Find where the given text appears and provide that cell's center as (x, y) coordinate. 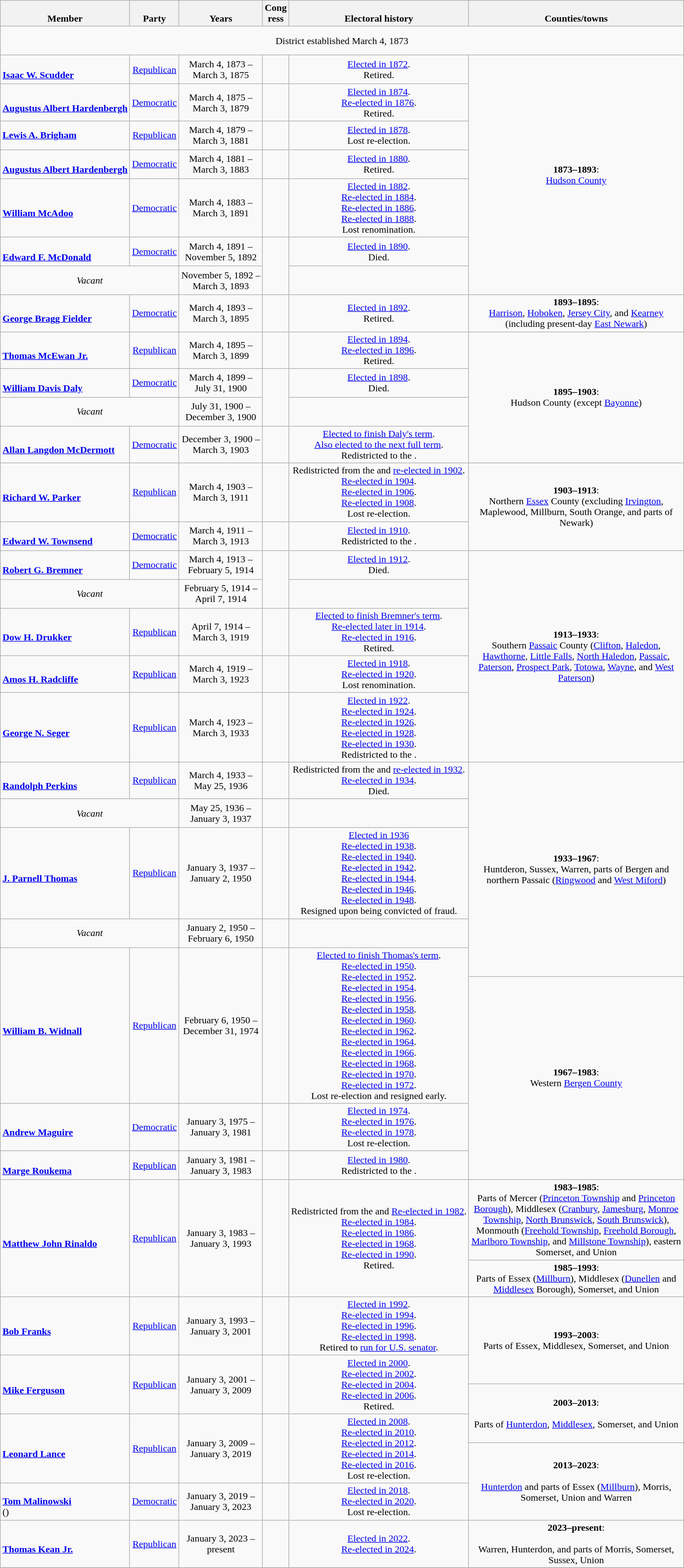
Member (65, 14)
July 31, 1900 –December 3, 1900 (221, 412)
March 4, 1881 –March 3, 1883 (221, 164)
January 3, 2019 –January 3, 2023 (221, 1502)
Years (221, 14)
District established March 4, 1873 (342, 41)
Robert G. Bremner (65, 565)
George Bragg Fielder (65, 313)
Thomas Kean Jr. (65, 1544)
Elected in 1894.Re-elected in 1896.Retired. (379, 350)
Tom Malinowski() (65, 1502)
1985–1993:Parts of Essex (Millburn), Middlesex (Dunellen and Middlesex Borough), Somerset, and Union (576, 1278)
February 6, 1950 –December 31, 1974 (221, 1025)
J. Parnell Thomas (65, 873)
Allan Langdon McDermott (65, 445)
January 3, 1937 –January 2, 1950 (221, 873)
Amos H. Radcliffe (65, 674)
March 4, 1899 –July 31, 1900 (221, 383)
February 5, 1914 –April 7, 1914 (221, 594)
Elected in 1878.Lost re-election. (379, 135)
January 3, 2001 –January 3, 2009 (221, 1385)
William B. Widnall (65, 1025)
1903–1913:Northern Essex County (excluding Irvington, Maplewood, Millburn, South Orange, and parts of Newark) (576, 507)
Elected to finish Daly's term.Also elected to the next full term.Redistricted to the . (379, 445)
2023–present:Warren, Hunterdon, and parts of Morris, Somerset, Sussex, Union (576, 1544)
November 5, 1892 –March 3, 1893 (221, 280)
1993–2003:Parts of Essex, Middlesex, Somerset, and Union (576, 1341)
Redistricted from the and re-elected in 1902.Re-elected in 1904.Re-elected in 1906.Re-elected in 1908.Lost re-election. (379, 492)
May 25, 1936 –January 3, 1937 (221, 813)
Edward W. Townsend (65, 536)
January 3, 1983 –January 3, 1993 (221, 1238)
Elected in 1992.Re-elected in 1994.Re-elected in 1996.Re-elected in 1998.Retired to run for U.S. senator. (379, 1326)
Elected in 1898.Died. (379, 383)
Elected in 1880.Retired. (379, 164)
Elected in 1974.Re-elected in 1976.Re-elected in 1978.Lost re-election. (379, 1127)
Elected in 1912.Died. (379, 565)
2013–2023:Hunterdon and parts of Essex (Millburn), Morris, Somerset, Union and Warren (576, 1481)
Elected to finish Bremner's term.Re-elected later in 1914.Re-elected in 1916.Retired. (379, 632)
Bob Franks (65, 1326)
January 3, 2009 –January 3, 2019 (221, 1448)
Elected in 2022.Re-elected in 2024. (379, 1544)
Party (155, 14)
Elected in 2008.Re-elected in 2010.Re-elected in 2012.Re-elected in 2014.Re-elected in 2016.Lost re-election. (379, 1448)
1873–1893:Hudson County (576, 175)
March 4, 1873 –March 3, 1875 (221, 70)
March 4, 1879 –March 3, 1881 (221, 135)
Elected in 1890.Died. (379, 252)
Andrew Maguire (65, 1127)
Elected in 2000.Re-elected in 2002.Re-elected in 2004.Re-elected in 2006.Retired. (379, 1385)
Redistricted from the and Re-elected in 1982.Re-elected in 1984.Re-elected in 1986.Re-elected in 1968.Re-elected in 1990.Retired. (379, 1238)
Dow H. Drukker (65, 632)
Elected in 2018.Re-elected in 2020. Lost re-election. (379, 1502)
Isaac W. Scudder (65, 70)
Matthew John Rinaldo (65, 1238)
Randolph Perkins (65, 780)
Elected in 1910.Redistricted to the . (379, 536)
Elected in 1882.Re-elected in 1884.Re-elected in 1886.Re-elected in 1888.Lost renomination. (379, 208)
December 3, 1900 –March 3, 1903 (221, 445)
March 4, 1893 –March 3, 1895 (221, 313)
Richard W. Parker (65, 492)
Leonard Lance (65, 1448)
April 7, 1914 –March 3, 1919 (221, 632)
March 4, 1875 –March 3, 1879 (221, 103)
2003–2013:Parts of Hunterdon, Middlesex, Somerset, and Union (576, 1413)
March 4, 1891 –November 5, 1892 (221, 252)
January 3, 1975 –January 3, 1981 (221, 1127)
March 4, 1913 –February 5, 1914 (221, 565)
Thomas McEwan Jr. (65, 350)
March 4, 1911 –March 3, 1913 (221, 536)
Elected in 1980.Redistricted to the . (379, 1165)
Edward F. McDonald (65, 252)
Elected in 1922.Re-elected in 1924.Re-elected in 1926.Re-elected in 1928.Re-elected in 1930.Redistricted to the . (379, 727)
March 4, 1903 –March 3, 1911 (221, 492)
William McAdoo (65, 208)
George N. Seger (65, 727)
March 4, 1923 –March 3, 1933 (221, 727)
March 4, 1883 –March 3, 1891 (221, 208)
Congress (276, 14)
Elected in 1892.Retired. (379, 313)
Marge Roukema (65, 1165)
1967–1983:Western Bergen County (576, 1078)
1895–1903:Hudson County (except Bayonne) (576, 397)
March 4, 1933 –May 25, 1936 (221, 780)
March 4, 1919 –March 3, 1923 (221, 674)
January 2, 1950 –February 6, 1950 (221, 933)
March 4, 1895 –March 3, 1899 (221, 350)
Lewis A. Brigham (65, 135)
1933–1967:Huntderon, Sussex, Warren, parts of Bergen and northern Passaic (Ringwood and West Miford) (576, 869)
Redistricted from the and re-elected in 1932.Re-elected in 1934.Died. (379, 780)
Elected in 1918.Re-elected in 1920.Lost renomination. (379, 674)
January 3, 2023 –present (221, 1544)
Elected in 1872.Retired. (379, 70)
Counties/towns (576, 14)
William Davis Daly (65, 383)
Elected in 1874.Re-elected in 1876.Retired. (379, 103)
January 3, 1981 –January 3, 1983 (221, 1165)
Mike Ferguson (65, 1385)
January 3, 1993 –January 3, 2001 (221, 1326)
Electoral history (379, 14)
1893–1895:Harrison, Hoboken, Jersey City, and Kearney (including present-day East Newark) (576, 313)
